Detect which cell encompasses the target text, then output its [x, y] center coordinate. 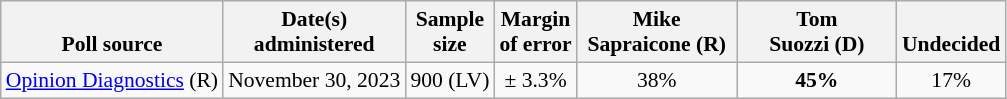
17% [951, 80]
Date(s)administered [314, 32]
45% [817, 80]
Poll source [112, 32]
38% [657, 80]
Opinion Diagnostics (R) [112, 80]
Samplesize [450, 32]
900 (LV) [450, 80]
± 3.3% [535, 80]
November 30, 2023 [314, 80]
Marginof error [535, 32]
Undecided [951, 32]
TomSuozzi (D) [817, 32]
MikeSapraicone (R) [657, 32]
